Scan for the cell matching the given text and deliver its [X, Y] coordinate at center. 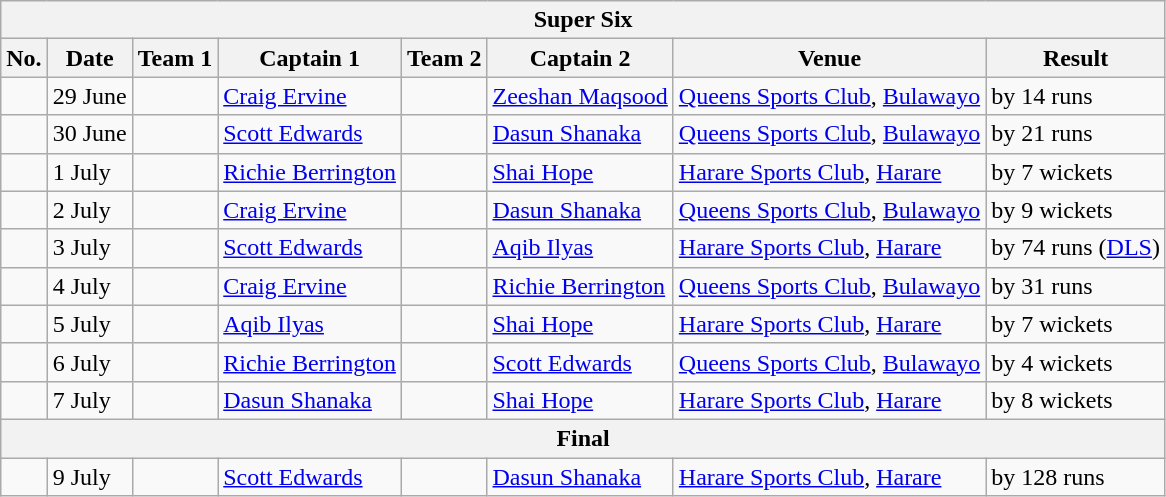
4 July [90, 286]
2 July [90, 210]
Date [90, 58]
by 8 wickets [1076, 400]
Venue [829, 58]
Team 2 [444, 58]
Captain 1 [310, 58]
by 4 wickets [1076, 362]
Result [1076, 58]
by 14 runs [1076, 96]
5 July [90, 324]
3 July [90, 248]
30 June [90, 134]
by 128 runs [1076, 477]
Super Six [584, 20]
Final [584, 438]
7 July [90, 400]
6 July [90, 362]
Zeeshan Maqsood [580, 96]
by 21 runs [1076, 134]
by 31 runs [1076, 286]
29 June [90, 96]
Captain 2 [580, 58]
Team 1 [175, 58]
9 July [90, 477]
No. [24, 58]
1 July [90, 172]
by 9 wickets [1076, 210]
by 74 runs (DLS) [1076, 248]
